Provide the [X, Y] coordinate of the cell's center where the given text is located.  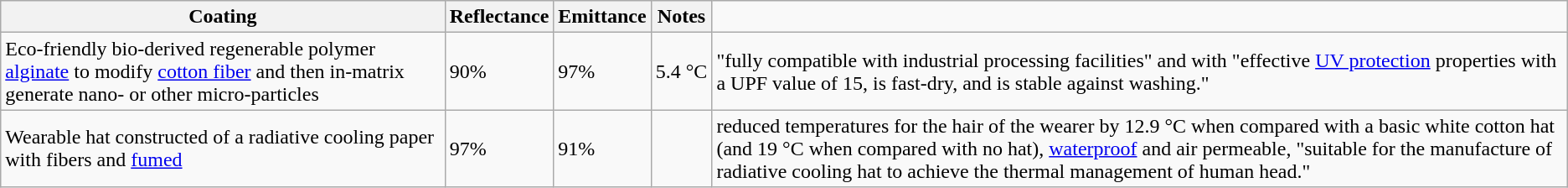
Notes [682, 17]
Emittance [602, 17]
Reflectance [499, 17]
Wearable hat constructed of a radiative cooling paper with fibers and fumed [223, 149]
91% [602, 149]
Coating [223, 17]
90% [499, 71]
Eco-friendly bio-derived regenerable polymer alginate to modify cotton fiber and then in-matrix generate nano- or other micro-particles [223, 71]
5.4 °C [682, 71]
